Detect which cell encompasses the target text, then output its [X, Y] center coordinate. 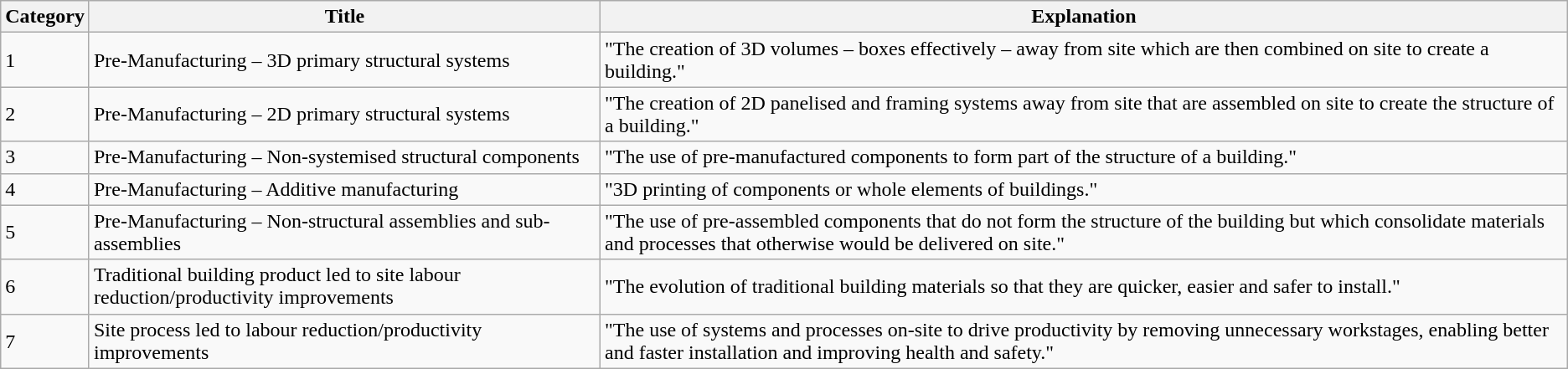
5 [45, 233]
"The use of pre-manufactured components to form part of the structure of a building." [1084, 157]
1 [45, 60]
Pre-Manufacturing – Additive manufacturing [344, 189]
Pre-Manufacturing – Non-systemised structural components [344, 157]
4 [45, 189]
Pre-Manufacturing – 2D primary structural systems [344, 114]
6 [45, 286]
Title [344, 17]
Site process led to labour reduction/productivity improvements [344, 341]
Category [45, 17]
Pre-Manufacturing – Non-structural assemblies and sub-assemblies [344, 233]
3 [45, 157]
2 [45, 114]
Pre-Manufacturing – 3D primary structural systems [344, 60]
7 [45, 341]
"The creation of 2D panelised and framing systems away from site that are assembled on site to create the structure of a building." [1084, 114]
Explanation [1084, 17]
"The creation of 3D volumes – boxes effectively – away from site which are then combined on site to create a building." [1084, 60]
Traditional building product led to site labour reduction/productivity improvements [344, 286]
"The evolution of traditional building materials so that they are quicker, easier and safer to install." [1084, 286]
"3D printing of components or whole elements of buildings." [1084, 189]
